Pinpoint the cell where the given text exists, returning its [x, y] midpoint coordinate. 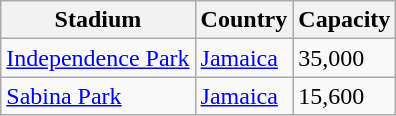
35,000 [344, 58]
Independence Park [98, 58]
Capacity [344, 20]
15,600 [344, 96]
Country [244, 20]
Sabina Park [98, 96]
Stadium [98, 20]
